Provide the [x, y] coordinate of the cell's center where the given text is located.  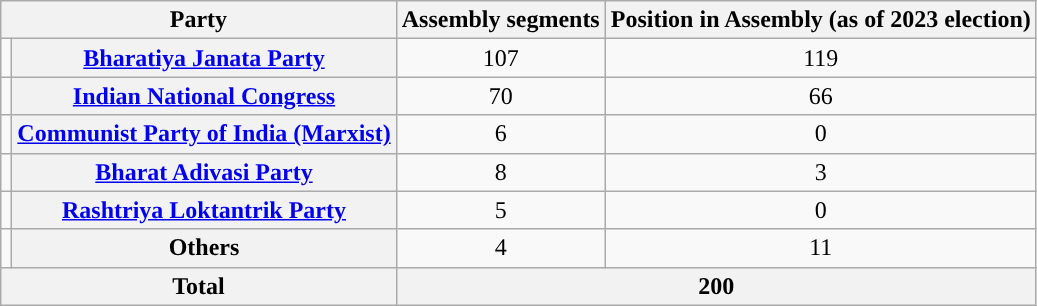
Assembly segments [500, 20]
Party [198, 20]
119 [820, 58]
Others [204, 248]
Indian National Congress [204, 96]
Position in Assembly (as of 2023 election) [820, 20]
Bharatiya Janata Party [204, 58]
Rashtriya Loktantrik Party [204, 210]
4 [500, 248]
70 [500, 96]
11 [820, 248]
66 [820, 96]
3 [820, 172]
Total [198, 286]
6 [500, 134]
200 [716, 286]
107 [500, 58]
Bharat Adivasi Party [204, 172]
Communist Party of India (Marxist) [204, 134]
5 [500, 210]
8 [500, 172]
